Search for the cell housing the specified text and yield its [x, y] center coordinate. 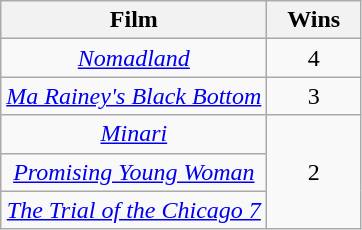
Wins [314, 20]
4 [314, 58]
Nomadland [134, 58]
Minari [134, 134]
Ma Rainey's Black Bottom [134, 96]
Film [134, 20]
Promising Young Woman [134, 172]
3 [314, 96]
The Trial of the Chicago 7 [134, 210]
2 [314, 172]
